Detect which cell encompasses the target text, then output its (X, Y) center coordinate. 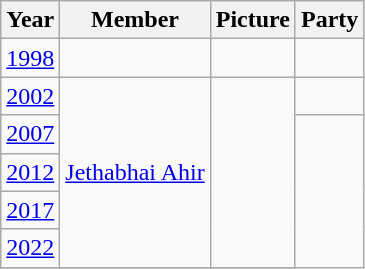
2002 (30, 96)
Member (135, 20)
Picture (252, 20)
2017 (30, 210)
1998 (30, 58)
2007 (30, 134)
Party (329, 20)
2022 (30, 248)
Jethabhai Ahir (135, 172)
Year (30, 20)
2012 (30, 172)
